Find where the given text appears and provide that cell's center as (X, Y) coordinate. 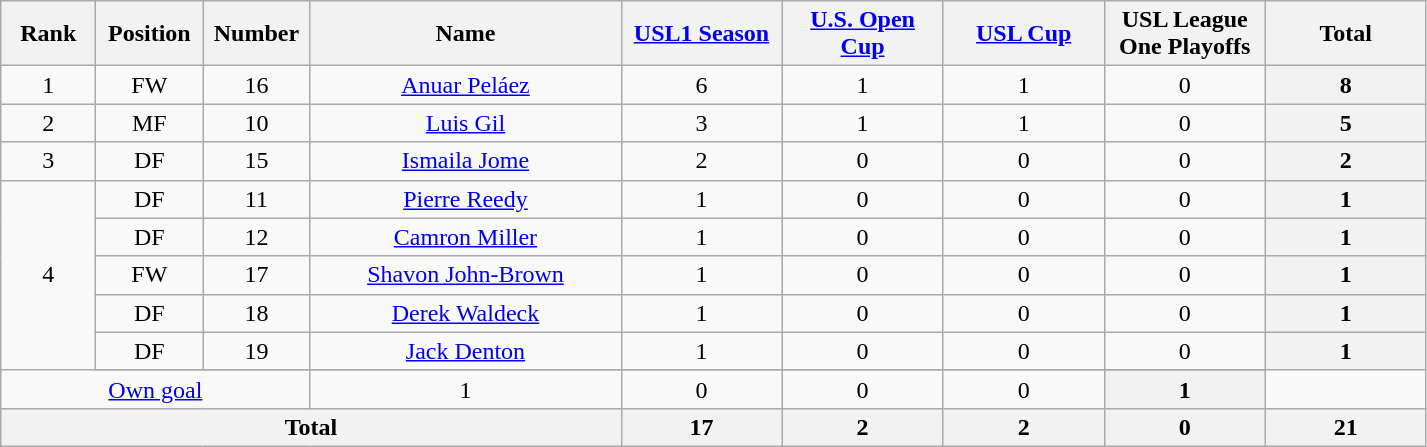
15 (256, 161)
Shavon John-Brown (466, 275)
Own goal (156, 389)
Luis Gil (466, 123)
MF (150, 123)
Position (150, 34)
Jack Denton (466, 351)
16 (256, 85)
12 (256, 237)
USL League One Playoffs (1184, 34)
Camron Miller (466, 237)
Derek Waldeck (466, 313)
6 (702, 85)
Anuar Peláez (466, 85)
5 (1346, 123)
21 (1346, 427)
Number (256, 34)
Name (466, 34)
U.S. Open Cup (862, 34)
Pierre Reedy (466, 199)
Ismaila Jome (466, 161)
USL1 Season (702, 34)
8 (1346, 85)
11 (256, 199)
10 (256, 123)
USL Cup (1024, 34)
18 (256, 313)
4 (48, 275)
19 (256, 351)
Rank (48, 34)
